Return (x, y) of the center of cell containing provided text 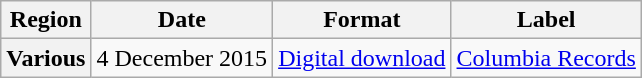
Various (46, 58)
4 December 2015 (182, 58)
Label (546, 20)
Date (182, 20)
Region (46, 20)
Columbia Records (546, 58)
Format (362, 20)
Digital download (362, 58)
